Determine the (x, y) coordinate at the center of the cell enclosing the given text.  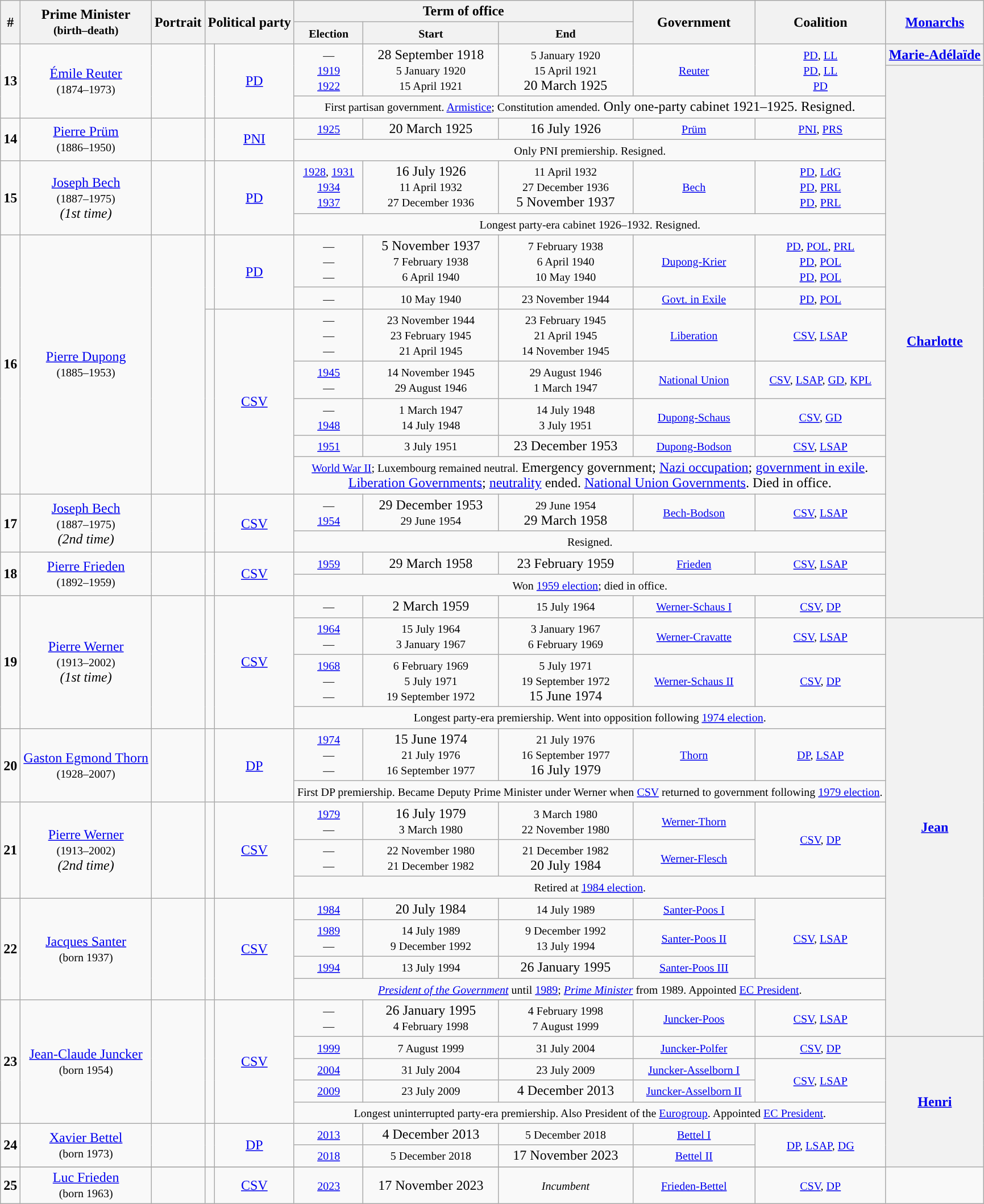
16 (10, 364)
CSV, LSAP, GD, KPL (820, 380)
23 November 1944 (566, 298)
21 December 1982 20 July 1984 (566, 857)
23 (10, 1062)
DP, LSAP (820, 754)
1989 — (329, 938)
11 April 1932 27 December 1936 5 November 1937 (566, 187)
18 (10, 574)
20 March 1925 (431, 128)
Jean (935, 827)
— 1954 (329, 513)
3 July 1951 (431, 446)
Liberation (694, 335)
19 (10, 662)
Juncker-Asselborn II (694, 1091)
Joseph Bech(1887–1975)(2nd time) (86, 523)
Pierre Dupong(1885–1953) (86, 364)
3 January 1967 6 February 1969 (566, 636)
7 August 1999 (431, 1048)
First DP premiership. Became Deputy Prime Minister under Werner when CSV returned to government following 1979 election. (590, 791)
1968 — — (329, 680)
Frieden-Bettel (694, 1185)
2018 (329, 1156)
15 July 1964 3 January 1967 (431, 636)
14 November 1945 29 August 1946 (431, 380)
7 February 1938 6 April 1940 10 May 1940 (566, 261)
CSV, GD (820, 416)
— 1919 1922 (329, 70)
Joseph Bech(1887–1975)(1st time) (86, 198)
Monarchs (935, 22)
Bettel II (694, 1156)
Longest party-era premiership. Went into opposition following 1974 election. (590, 717)
23 December 1953 (566, 446)
Bech-Bodson (694, 513)
13 (10, 81)
Political party (249, 22)
Werner-Schaus I (694, 607)
14 July 1989 9 December 1992 (431, 938)
Bettel I (694, 1134)
1951 (329, 446)
— 1948 (329, 416)
Frieden (694, 563)
Incumbent (566, 1185)
1928, 1931 1934 1937 (329, 187)
2009 (329, 1091)
5 November 1937 7 February 1938 6 April 1940 (431, 261)
15 (10, 198)
First partisan government. Armistice; Constitution amended. Only one-party cabinet 1921–1925. Resigned. (590, 107)
Juncker-Asselborn I (694, 1069)
13 July 1994 (431, 968)
Longest party-era cabinet 1926–1932. Resigned. (590, 224)
Pierre Werner(1913–2002)(2nd time) (86, 850)
PNI (254, 139)
Retired at 1984 election. (590, 887)
Resigned. (590, 542)
2004 (329, 1069)
1994 (329, 968)
14 July 1989 (566, 909)
2013 (329, 1134)
DP, LSAP, DG (820, 1145)
Santer-Poos III (694, 968)
Pierre Prüm(1886–1950) (86, 139)
1984 (329, 909)
29 June 1954 29 March 1958 (566, 513)
Marie-Adélaïde (935, 55)
Juncker-Polfer (694, 1048)
Government (694, 22)
Won 1959 election; died in office. (590, 585)
Election (329, 33)
2 March 1959 (431, 607)
Werner-Schaus II (694, 680)
21 (10, 850)
22 (10, 949)
1999 (329, 1048)
23 February 1959 (566, 563)
1959 (329, 563)
1 March 1947 14 July 1948 (431, 416)
4 February 1998 7 August 1999 (566, 1019)
29 March 1958 (431, 563)
25 (10, 1185)
Xavier Bettel(born 1973) (86, 1145)
28 September 1918 5 January 1920 15 April 1921 (431, 70)
Dupong-Schaus (694, 416)
20 July 1984 (431, 909)
Govt. in Exile (694, 298)
29 August 1946 1 March 1947 (566, 380)
14 July 1948 3 July 1951 (566, 416)
Gaston Egmond Thorn(1928–2007) (86, 765)
Werner-Flesch (694, 857)
16 July 1926 11 April 1932 27 December 1936 (431, 187)
Santer-Poos II (694, 938)
22 November 1980 21 December 1982 (431, 857)
PD, POL, PRL PD, POL PD, POL (820, 261)
Luc Frieden(born 1963) (86, 1185)
Bech (694, 187)
Charlotte (935, 341)
5 January 1920 15 April 1921 20 March 1925 (566, 70)
2023 (329, 1185)
Only PNI premiership. Resigned. (590, 150)
23 November 1944 23 February 1945 21 April 1945 (431, 335)
21 July 1976 16 September 1977 16 July 1979 (566, 754)
1974 — — (329, 754)
Start (431, 33)
Term of office (463, 11)
PNI, PRS (820, 128)
14 (10, 139)
16 July 1979 3 March 1980 (431, 821)
29 December 1953 29 June 1954 (431, 513)
PD, LL PD, LL PD (820, 70)
Émile Reuter(1874–1973) (86, 81)
6 February 1969 5 July 1971 19 September 1972 (431, 680)
Dupong-Bodson (694, 446)
Pierre Werner(1913–2002)(1st time) (86, 662)
Santer-Poos I (694, 909)
20 (10, 765)
17 (10, 523)
Juncker-Poos (694, 1019)
26 January 1995 (566, 968)
10 May 1940 (431, 298)
15 July 1964 (566, 607)
5 July 1971 19 September 1972 15 June 1974 (566, 680)
Pierre Frieden(1892–1959) (86, 574)
Werner-Cravatte (694, 636)
23 February 1945 21 April 1945 14 November 1945 (566, 335)
1964 — (329, 636)
Coalition (820, 22)
PD, LdG PD, PRL PD, PRL (820, 187)
15 June 1974 21 July 1976 16 September 1977 (431, 754)
24 (10, 1145)
Thorn (694, 754)
National Union (694, 380)
# (10, 22)
Prüm (694, 128)
1979 — (329, 821)
Jacques Santer(born 1937) (86, 949)
PD, POL (820, 298)
1945 — (329, 380)
Reuter (694, 70)
Henri (935, 1102)
Werner-Thorn (694, 821)
Dupong-Krier (694, 261)
1925 (329, 128)
Jean-Claude Juncker(born 1954) (86, 1062)
End (566, 33)
26 January 1995 4 February 1998 (431, 1019)
Longest uninterrupted party-era premiership. Also President of the Eurogroup. Appointed EC President. (590, 1112)
President of the Government until 1989; Prime Minister from 1989. Appointed EC President. (590, 989)
Portrait (178, 22)
16 July 1926 (566, 128)
9 December 1992 13 July 1994 (566, 938)
3 March 1980 22 November 1980 (566, 821)
Prime Minister(birth–death) (86, 22)
